Capture the cell that displays the provided text and extract its [x, y] central coordinate. 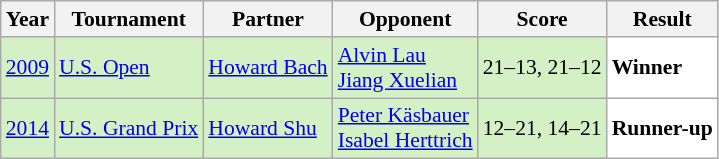
U.S. Open [128, 68]
Alvin Lau Jiang Xuelian [406, 68]
Peter Käsbauer Isabel Herttrich [406, 128]
Score [542, 19]
Partner [268, 19]
Runner-up [662, 128]
12–21, 14–21 [542, 128]
Howard Bach [268, 68]
U.S. Grand Prix [128, 128]
21–13, 21–12 [542, 68]
Result [662, 19]
Howard Shu [268, 128]
Opponent [406, 19]
2009 [28, 68]
Winner [662, 68]
Year [28, 19]
Tournament [128, 19]
2014 [28, 128]
